Search for the cell housing the specified text and yield its [x, y] center coordinate. 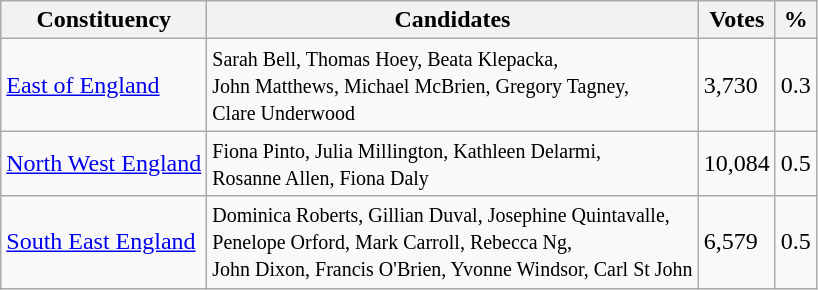
Fiona Pinto, Julia Millington, Kathleen Delarmi,Rosanne Allen, Fiona Daly [452, 164]
Candidates [452, 20]
Votes [736, 20]
South East England [104, 242]
10,084 [736, 164]
Sarah Bell, Thomas Hoey, Beata Klepacka,John Matthews, Michael McBrien, Gregory Tagney,Clare Underwood [452, 85]
3,730 [736, 85]
6,579 [736, 242]
% [796, 20]
0.3 [796, 85]
North West England [104, 164]
Constituency [104, 20]
East of England [104, 85]
